Capture the cell that displays the provided text and extract its (X, Y) central coordinate. 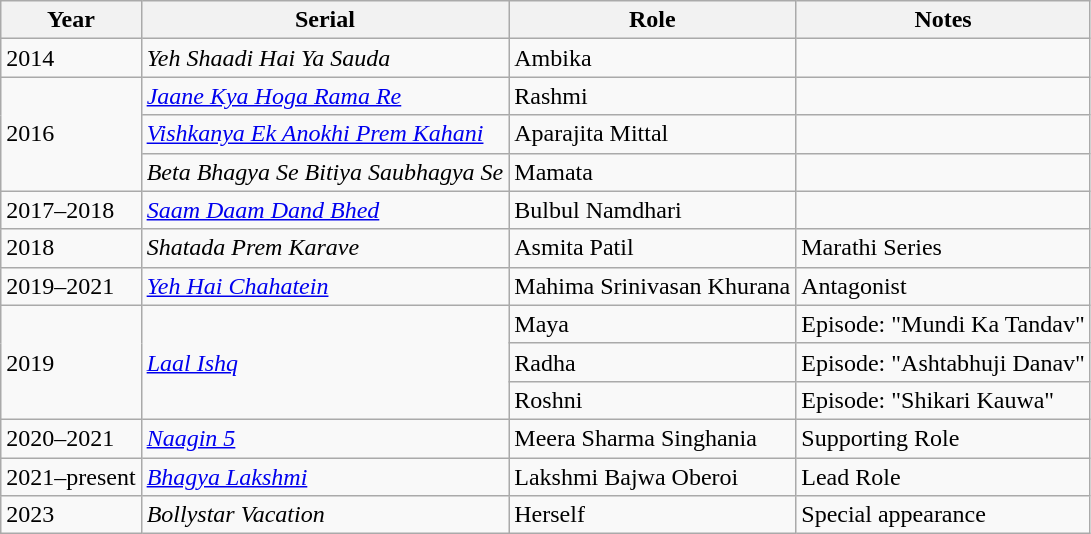
Bulbul Namdhari (652, 210)
2023 (71, 515)
2020–2021 (71, 438)
2021–present (71, 477)
Jaane Kya Hoga Rama Re (325, 96)
Ambika (652, 58)
Aparajita Mittal (652, 134)
2018 (71, 248)
Asmita Patil (652, 248)
Episode: "Ashtabhuji Danav" (944, 362)
2019–2021 (71, 286)
2017–2018 (71, 210)
2016 (71, 134)
Special appearance (944, 515)
Mahima Srinivasan Khurana (652, 286)
Vishkanya Ek Anokhi Prem Kahani (325, 134)
Yeh Shaadi Hai Ya Sauda (325, 58)
Marathi Series (944, 248)
Maya (652, 324)
Lakshmi Bajwa Oberoi (652, 477)
Meera Sharma Singhania (652, 438)
Mamata (652, 172)
Beta Bhagya Se Bitiya Saubhagya Se (325, 172)
Rashmi (652, 96)
Lead Role (944, 477)
Naagin 5 (325, 438)
Antagonist (944, 286)
2019 (71, 362)
Supporting Role (944, 438)
2014 (71, 58)
Notes (944, 20)
Year (71, 20)
Radha (652, 362)
Role (652, 20)
Roshni (652, 400)
Shatada Prem Karave (325, 248)
Episode: "Mundi Ka Tandav" (944, 324)
Bollystar Vacation (325, 515)
Bhagya Lakshmi (325, 477)
Laal Ishq (325, 362)
Yeh Hai Chahatein (325, 286)
Saam Daam Dand Bhed (325, 210)
Episode: "Shikari Kauwa" (944, 400)
Serial (325, 20)
Herself (652, 515)
